Pinpoint the cell where the given text exists, returning its [x, y] midpoint coordinate. 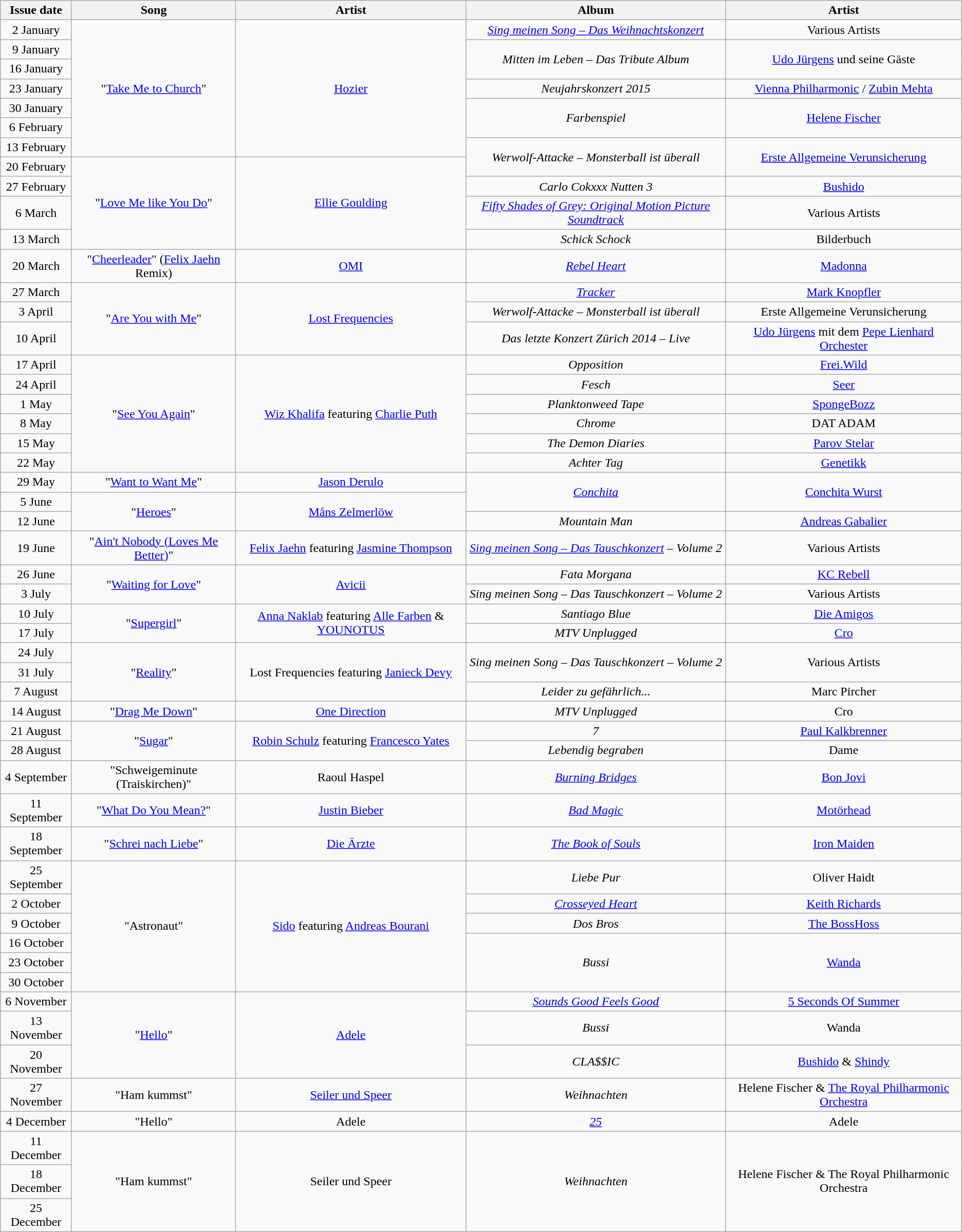
28 August [36, 750]
7 [596, 731]
Madonna [844, 265]
Udo Jürgens und seine Gäste [844, 59]
Udo Jürgens mit dem Pepe Lienhard Orchester [844, 338]
Fesch [596, 384]
Schick Schock [596, 239]
"Astronaut" [154, 926]
"Heroes" [154, 511]
Motörhead [844, 810]
13 March [36, 239]
CLA$$IC [596, 1062]
9 January [36, 49]
Album [596, 10]
17 July [36, 633]
Issue date [36, 10]
2 October [36, 904]
18 September [36, 844]
13 February [36, 147]
9 October [36, 923]
23 October [36, 962]
11 December [36, 1148]
6 November [36, 1002]
16 January [36, 69]
The BossHoss [844, 923]
29 May [36, 482]
Frei.Wild [844, 365]
Justin Bieber [351, 810]
2 January [36, 30]
24 April [36, 384]
Planktonweed Tape [596, 404]
Avicii [351, 584]
Keith Richards [844, 904]
Måns Zelmerlöw [351, 511]
Achter Tag [596, 463]
Sido featuring Andreas Bourani [351, 926]
"Reality" [154, 672]
30 January [36, 108]
26 June [36, 574]
"Cheerleader" (Felix Jaehn Remix) [154, 265]
Dame [844, 750]
Neujahrskonzert 2015 [596, 88]
One Direction [351, 711]
Crosseyed Heart [596, 904]
"Ain't Nobody (Loves Me Better)" [154, 548]
4 December [36, 1121]
12 June [36, 521]
"Waiting for Love" [154, 584]
Opposition [596, 365]
Mitten im Leben – Das Tribute Album [596, 59]
Vienna Philharmonic / Zubin Mehta [844, 88]
KC Rebell [844, 574]
Conchita [596, 492]
31 July [36, 672]
Jason Derulo [351, 482]
25 [596, 1121]
Conchita Wurst [844, 492]
The Book of Souls [596, 844]
27 February [36, 186]
"Take Me to Church" [154, 88]
Mountain Man [596, 521]
Fifty Shades of Grey: Original Motion Picture Soundtrack [596, 213]
Bon Jovi [844, 777]
Rebel Heart [596, 265]
Sing meinen Song – Das Weihnachtskonzert [596, 30]
Fata Morgana [596, 574]
13 November [36, 1028]
24 July [36, 653]
Helene Fischer [844, 118]
"Supergirl" [154, 623]
Bad Magic [596, 810]
Burning Bridges [596, 777]
Lost Frequencies [351, 319]
Carlo Cokxxx Nutten 3 [596, 186]
Robin Schulz featuring Francesco Yates [351, 741]
Lebendig begraben [596, 750]
OMI [351, 265]
"See You Again" [154, 414]
16 October [36, 943]
25 December [36, 1215]
"Want to Want Me" [154, 482]
Lost Frequencies featuring Janieck Devy [351, 672]
6 March [36, 213]
Chrome [596, 424]
Tracker [596, 292]
5 Seconds Of Summer [844, 1002]
DAT ADAM [844, 424]
Parov Stelar [844, 443]
Das letzte Konzert Zürich 2014 – Live [596, 338]
Felix Jaehn featuring Jasmine Thompson [351, 548]
23 January [36, 88]
Marc Pircher [844, 692]
20 November [36, 1062]
"Sugar" [154, 741]
Farbenspiel [596, 118]
18 December [36, 1181]
17 April [36, 365]
Song [154, 10]
Wiz Khalifa featuring Charlie Puth [351, 414]
7 August [36, 692]
"Schrei nach Liebe" [154, 844]
20 February [36, 167]
4 September [36, 777]
8 May [36, 424]
"Drag Me Down" [154, 711]
"Schweigeminute (Traiskirchen)" [154, 777]
3 April [36, 312]
30 October [36, 982]
Andreas Gabalier [844, 521]
27 March [36, 292]
SpongeBozz [844, 404]
3 July [36, 594]
20 March [36, 265]
Sounds Good Feels Good [596, 1002]
Dos Bros [596, 923]
Bushido [844, 186]
6 February [36, 127]
Bushido & Shindy [844, 1062]
"What Do You Mean?" [154, 810]
27 November [36, 1095]
"Love Me like You Do" [154, 203]
21 August [36, 731]
Seer [844, 384]
14 August [36, 711]
10 July [36, 613]
11 September [36, 810]
Ellie Goulding [351, 203]
Die Amigos [844, 613]
Hozier [351, 88]
Liebe Pur [596, 877]
10 April [36, 338]
"Are You with Me" [154, 319]
Bilderbuch [844, 239]
25 September [36, 877]
Santiago Blue [596, 613]
19 June [36, 548]
Genetikk [844, 463]
Oliver Haidt [844, 877]
The Demon Diaries [596, 443]
Mark Knopfler [844, 292]
Paul Kalkbrenner [844, 731]
Anna Naklab featuring Alle Farben & YOUNOTUS [351, 623]
Raoul Haspel [351, 777]
Iron Maiden [844, 844]
22 May [36, 463]
15 May [36, 443]
Die Ärzte [351, 844]
Leider zu gefährlich... [596, 692]
1 May [36, 404]
5 June [36, 502]
